Capture the cell that displays the provided text and extract its (X, Y) central coordinate. 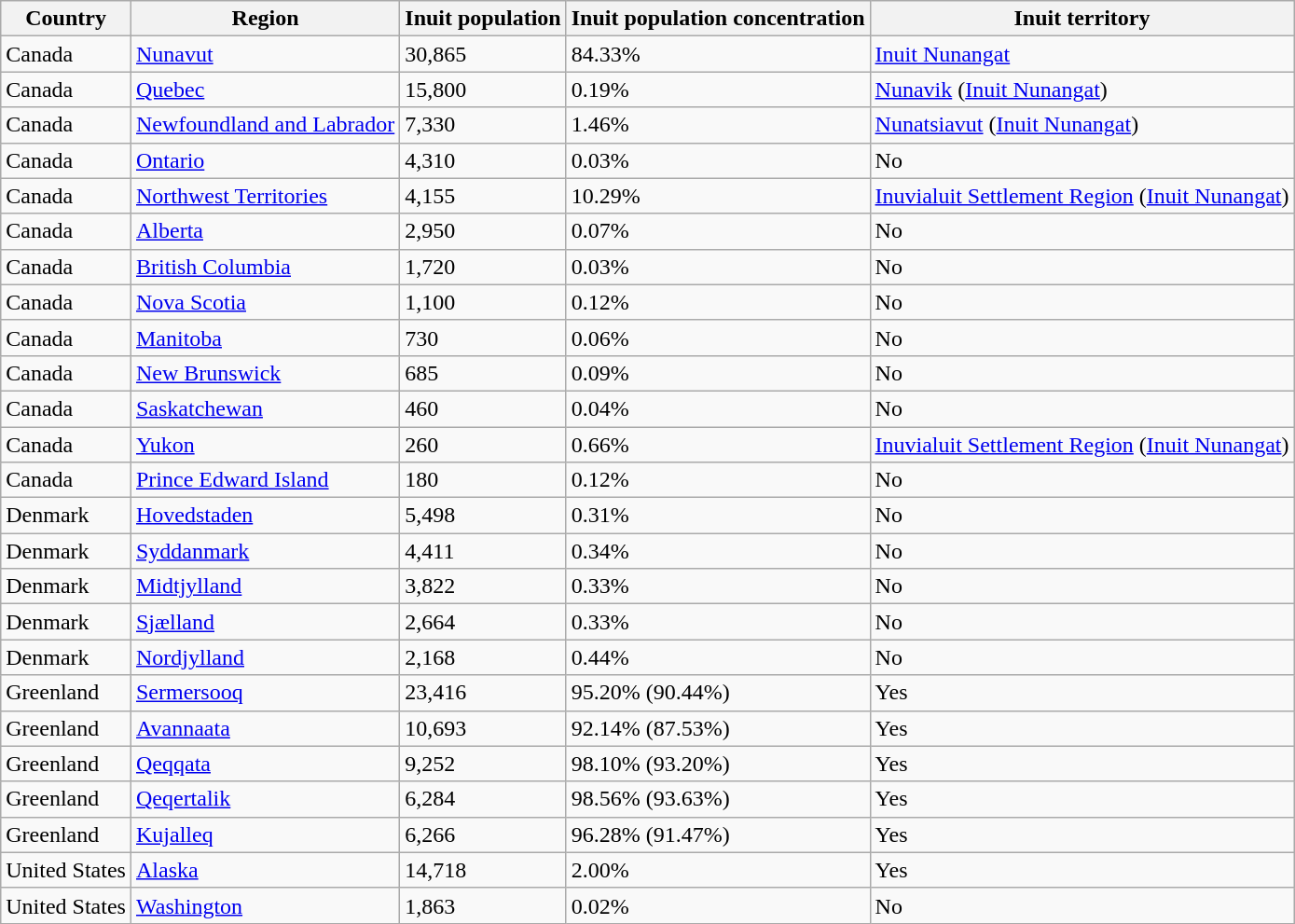
9,252 (483, 764)
Saskatchewan (265, 408)
0.19% (718, 90)
Inuit population concentration (718, 19)
0.34% (718, 551)
2,168 (483, 657)
Washington (265, 905)
Nunavik (Inuit Nunangat) (1081, 90)
Inuit population (483, 19)
Nordjylland (265, 657)
Prince Edward Island (265, 480)
260 (483, 445)
95.20% (90.44%) (718, 693)
2,950 (483, 231)
14,718 (483, 870)
0.44% (718, 657)
30,865 (483, 54)
Newfoundland and Labrador (265, 125)
0.07% (718, 231)
Avannaata (265, 728)
British Columbia (265, 267)
Midtjylland (265, 586)
10.29% (718, 196)
98.10% (93.20%) (718, 764)
4,411 (483, 551)
96.28% (91.47%) (718, 834)
Nova Scotia (265, 302)
180 (483, 480)
Alberta (265, 231)
Sjælland (265, 622)
0.09% (718, 373)
Nunavut (265, 54)
460 (483, 408)
Qeqqata (265, 764)
Country (66, 19)
Northwest Territories (265, 196)
3,822 (483, 586)
0.02% (718, 905)
0.04% (718, 408)
15,800 (483, 90)
1,863 (483, 905)
98.56% (93.63%) (718, 799)
10,693 (483, 728)
685 (483, 373)
Hovedstaden (265, 516)
Qeqertalik (265, 799)
Manitoba (265, 338)
Quebec (265, 90)
Sermersooq (265, 693)
New Brunswick (265, 373)
23,416 (483, 693)
730 (483, 338)
0.31% (718, 516)
0.66% (718, 445)
Kujalleq (265, 834)
6,284 (483, 799)
Ontario (265, 160)
Inuit Nunangat (1081, 54)
Alaska (265, 870)
Inuit territory (1081, 19)
Syddanmark (265, 551)
6,266 (483, 834)
5,498 (483, 516)
Nunatsiavut (Inuit Nunangat) (1081, 125)
1,100 (483, 302)
1,720 (483, 267)
4,310 (483, 160)
84.33% (718, 54)
92.14% (87.53%) (718, 728)
0.06% (718, 338)
Region (265, 19)
2.00% (718, 870)
1.46% (718, 125)
2,664 (483, 622)
Yukon (265, 445)
7,330 (483, 125)
4,155 (483, 196)
